Output the (X, Y) coordinate of the center of the cell containing the given text.  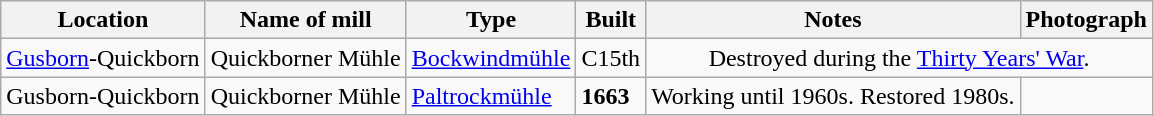
Destroyed during the Thirty Years' War. (900, 58)
Photograph (1086, 20)
Type (491, 20)
Paltrockmühle (491, 96)
Location (103, 20)
Bockwindmühle (491, 58)
Name of mill (306, 20)
Notes (833, 20)
Built (611, 20)
1663 (611, 96)
C15th (611, 58)
Working until 1960s. Restored 1980s. (833, 96)
